Return the (x, y) coordinate for the center point of the cell that contains the specified text.  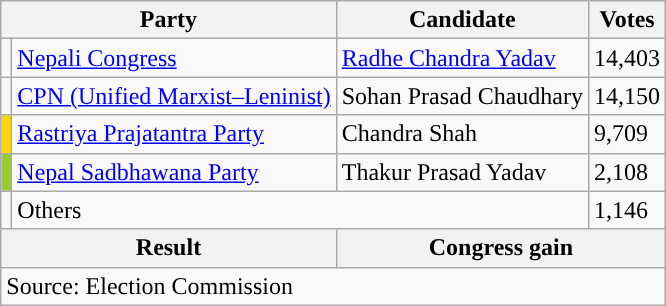
Nepal Sadbhawana Party (174, 172)
Source: Election Commission (334, 286)
Rastriya Prajatantra Party (174, 134)
14,403 (628, 58)
CPN (Unified Marxist–Leninist) (174, 96)
Chandra Shah (462, 134)
Thakur Prasad Yadav (462, 172)
14,150 (628, 96)
Votes (628, 20)
Others (300, 210)
9,709 (628, 134)
Result (168, 248)
2,108 (628, 172)
Congress gain (500, 248)
Radhe Chandra Yadav (462, 58)
Candidate (462, 20)
Party (168, 20)
Sohan Prasad Chaudhary (462, 96)
1,146 (628, 210)
Nepali Congress (174, 58)
